Provide the (x, y) coordinate of the cell's center where the given text is located.  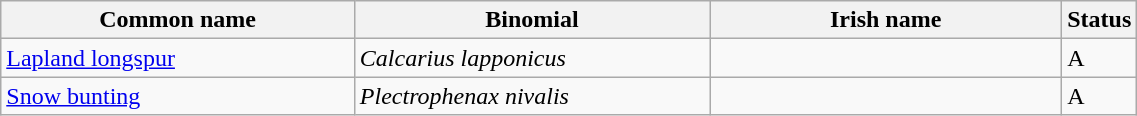
Lapland longspur (178, 58)
Calcarius lapponicus (532, 58)
Binomial (532, 20)
Irish name (886, 20)
Plectrophenax nivalis (532, 96)
Status (1100, 20)
Snow bunting (178, 96)
Common name (178, 20)
